From the cell containing the given text, extract its center point as [X, Y] coordinate. 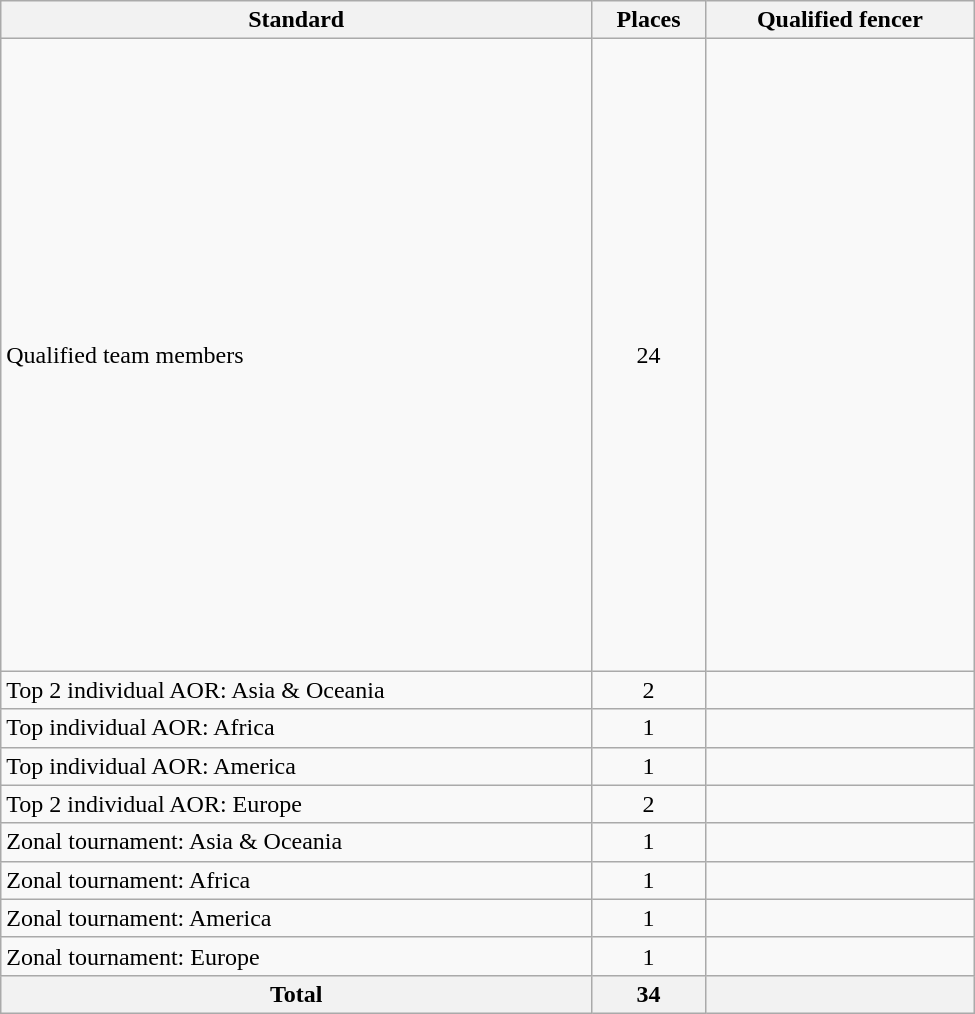
Zonal tournament: Europe [296, 956]
Total [296, 994]
Top 2 individual AOR: Asia & Oceania [296, 690]
Top 2 individual AOR: Europe [296, 804]
Qualified team members [296, 355]
Zonal tournament: Asia & Oceania [296, 842]
34 [649, 994]
Zonal tournament: Africa [296, 880]
Places [649, 20]
Qualified fencer [840, 20]
Top individual AOR: America [296, 766]
24 [649, 355]
Standard [296, 20]
Top individual AOR: Africa [296, 728]
Zonal tournament: America [296, 918]
